Scan for the cell matching the given text and deliver its [x, y] coordinate at center. 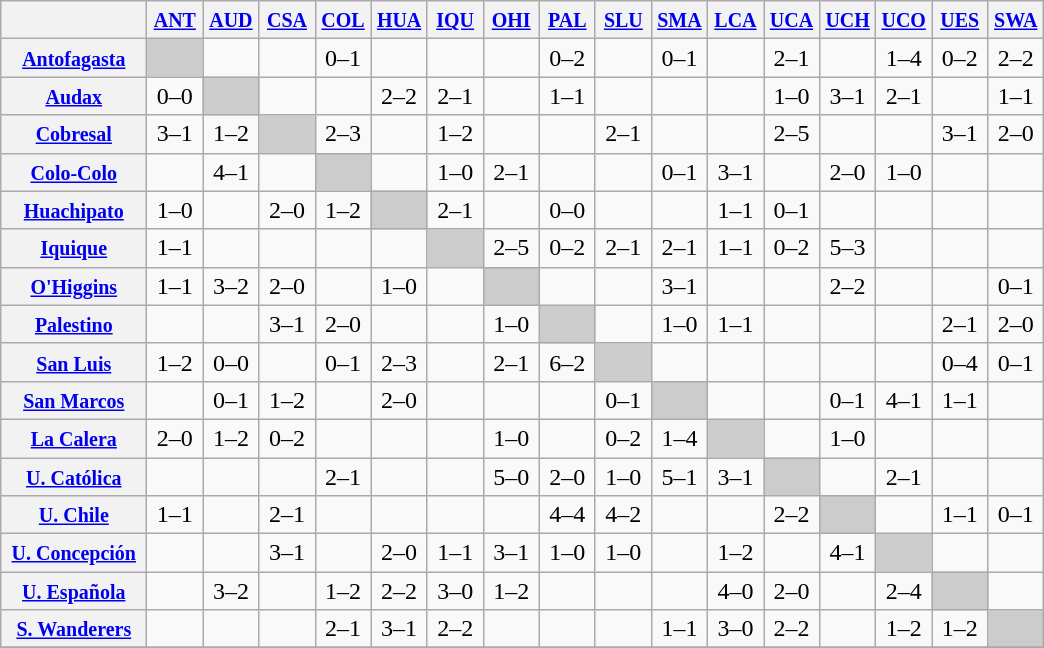
SMA [679, 20]
SWA [1016, 20]
AUD [231, 20]
Antofagasta [74, 58]
COL [343, 20]
6–2 [567, 362]
5–0 [511, 477]
Iquique [74, 248]
CSA [287, 20]
U. Católica [74, 477]
O'Higgins [74, 286]
UCA [792, 20]
4–4 [567, 515]
UCO [904, 20]
La Calera [74, 438]
U. Española [74, 591]
LCA [735, 20]
Audax [74, 96]
San Luis [74, 362]
UCH [848, 20]
4–2 [623, 515]
PAL [567, 20]
San Marcos [74, 400]
ANT [175, 20]
Palestino [74, 324]
OHI [511, 20]
SLU [623, 20]
UES [960, 20]
Colo-Colo [74, 172]
HUA [399, 20]
Cobresal [74, 134]
5–1 [679, 477]
0–4 [960, 362]
Huachipato [74, 210]
5–3 [848, 248]
U. Concepción [74, 553]
U. Chile [74, 515]
S. Wanderers [74, 629]
4–0 [735, 591]
2–4 [904, 591]
IQU [455, 20]
